Return [X, Y] of the center of cell containing provided text 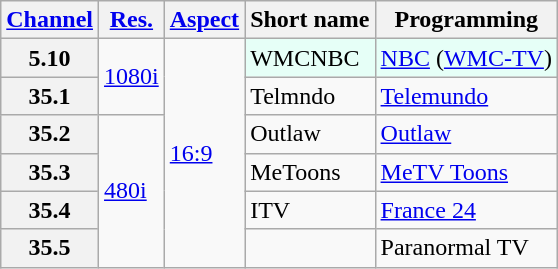
16:9 [204, 153]
Short name [310, 20]
NBC (WMC-TV) [466, 58]
35.1 [50, 96]
35.2 [50, 134]
35.3 [50, 172]
France 24 [466, 210]
WMCNBC [310, 58]
Programming [466, 20]
35.5 [50, 248]
35.4 [50, 210]
Telemundo [466, 96]
MeTV Toons [466, 172]
Aspect [204, 20]
ITV [310, 210]
1080i [132, 77]
Paranormal TV [466, 248]
Channel [50, 20]
480i [132, 191]
5.10 [50, 58]
Res. [132, 20]
Telmndo [310, 96]
MeToons [310, 172]
